Output the (X, Y) coordinate of the center of the cell containing the given text.  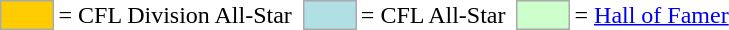
= CFL Division All-Star (175, 15)
= CFL All-Star (433, 15)
